Provide the (X, Y) coordinate of the cell's center where the given text is located.  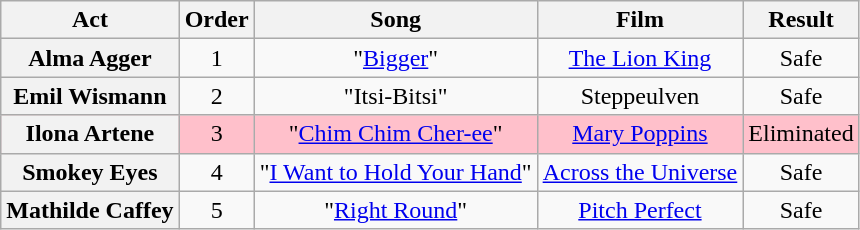
The Lion King (640, 58)
1 (216, 58)
Across the Universe (640, 172)
"Right Round" (396, 210)
4 (216, 172)
"Itsi-Bitsi" (396, 96)
5 (216, 210)
Mary Poppins (640, 134)
Steppeulven (640, 96)
Film (640, 20)
2 (216, 96)
Act (90, 20)
"Chim Chim Cher-ee" (396, 134)
3 (216, 134)
"Bigger" (396, 58)
Order (216, 20)
Result (801, 20)
Pitch Perfect (640, 210)
Mathilde Caffey (90, 210)
Ilona Artene (90, 134)
Eliminated (801, 134)
Smokey Eyes (90, 172)
Emil Wismann (90, 96)
"I Want to Hold Your Hand" (396, 172)
Alma Agger (90, 58)
Song (396, 20)
